Return the (X, Y) coordinate for the center point of the cell that contains the specified text.  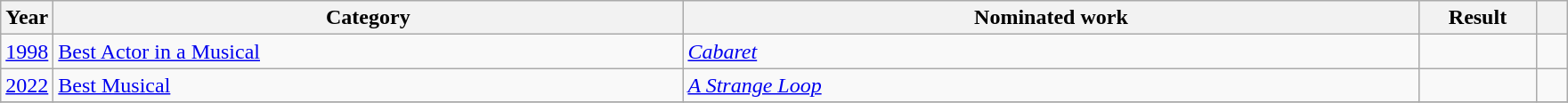
Cabaret (1051, 51)
Year (27, 18)
Best Musical (369, 85)
Nominated work (1051, 18)
Best Actor in a Musical (369, 51)
1998 (27, 51)
Result (1478, 18)
Category (369, 18)
A Strange Loop (1051, 85)
2022 (27, 85)
